Identify which cell holds the provided text, then report its [x, y] central coordinate. 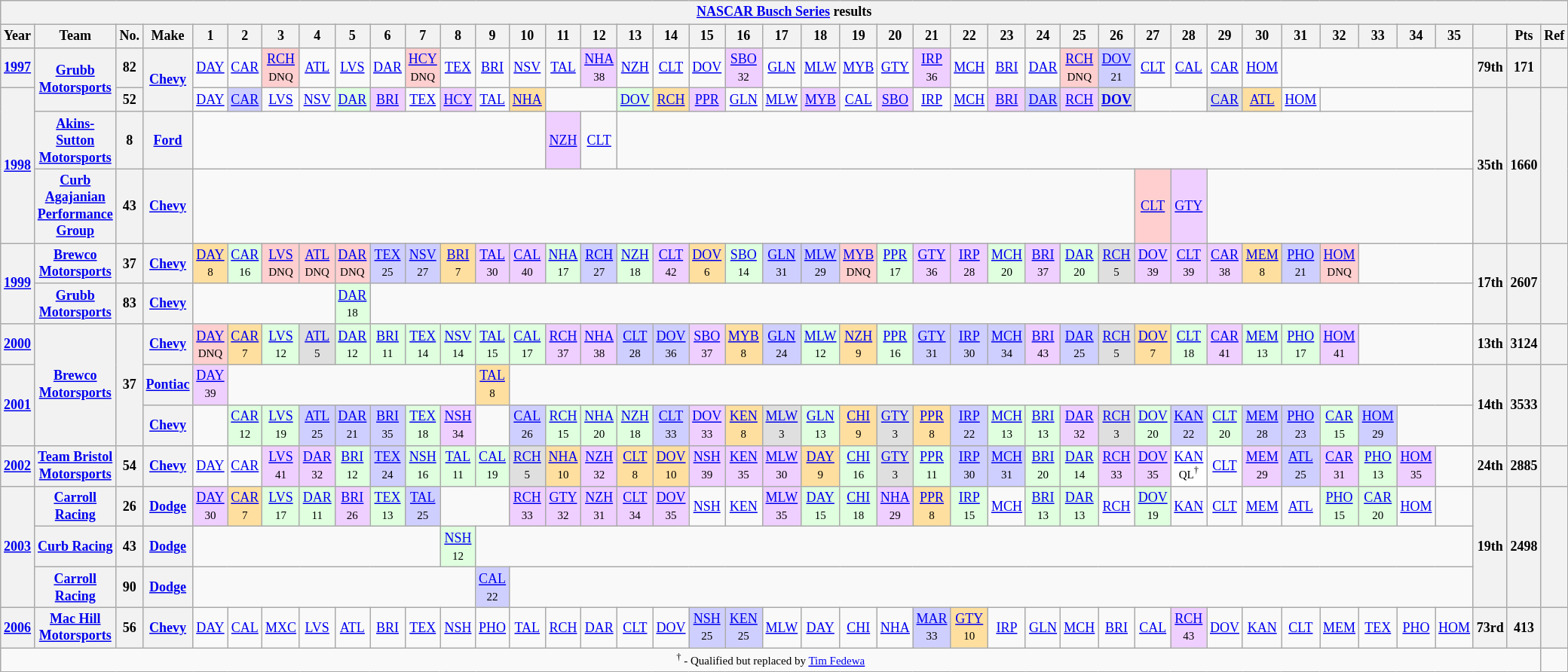
LVS19 [281, 425]
17 [781, 36]
90 [130, 588]
HCY [458, 99]
ATL5 [317, 344]
IRP15 [969, 506]
Year [18, 36]
HOM35 [1416, 466]
413 [1524, 628]
DOV20 [1153, 425]
2000 [18, 344]
NSH34 [458, 425]
24th [1490, 466]
1 [210, 36]
33 [1378, 36]
NHA20 [599, 425]
5 [353, 36]
KANQL† [1189, 466]
DAR13 [1080, 506]
MCH31 [1007, 466]
2003 [18, 547]
BRI26 [353, 506]
KAN22 [1189, 425]
ATLDNQ [317, 264]
KEN8 [744, 425]
HCYDNQ [422, 68]
19 [859, 36]
1999 [18, 283]
CLT18 [1189, 344]
BRI12 [353, 466]
NHA29 [896, 506]
PPR11 [932, 466]
10 [527, 36]
83 [130, 304]
1660 [1524, 166]
GTY31 [932, 344]
RCH15 [563, 425]
DAR20 [1080, 264]
GTY36 [932, 264]
MEM8 [1262, 264]
NZH32 [599, 466]
TEX24 [387, 466]
RCH37 [563, 344]
CAR41 [1225, 344]
NSV27 [422, 264]
Ref [1554, 36]
35th [1490, 166]
TAL30 [493, 264]
CAR20 [1378, 506]
25 [1080, 36]
TEX13 [387, 506]
TAL8 [493, 385]
MLW30 [781, 466]
CHI9 [859, 425]
DAR11 [317, 506]
20 [896, 36]
PPR17 [896, 264]
DOV21 [1117, 68]
CLT28 [635, 344]
TAL15 [493, 344]
15 [707, 36]
RCH43 [1189, 628]
LVS41 [281, 466]
Mac Hill Motorsports [75, 628]
79th [1490, 68]
GLN24 [781, 344]
MCH13 [1007, 425]
MEM29 [1262, 466]
54 [130, 466]
GTY10 [969, 628]
MEM13 [1262, 344]
MLW3 [781, 425]
HOM29 [1378, 425]
DAY15 [820, 506]
CAL40 [527, 264]
22 [969, 36]
NSH39 [707, 466]
9 [493, 36]
4 [317, 36]
CAR12 [245, 425]
DAR14 [1080, 466]
Curb Agajanian Performance Group [75, 206]
2002 [18, 466]
DOV19 [1153, 506]
† - Qualified but replaced by Tim Fedewa [770, 660]
TAL25 [422, 506]
21 [932, 36]
CHI18 [859, 506]
BRI35 [387, 425]
171 [1524, 68]
56 [130, 628]
82 [130, 68]
TEX14 [422, 344]
MCH34 [1007, 344]
GLN13 [820, 425]
RCH27 [599, 264]
MEM28 [1262, 425]
11 [563, 36]
13th [1490, 344]
BRI20 [1043, 466]
32 [1340, 36]
Akins-Sutton Motorsports [75, 140]
28 [1189, 36]
DAR25 [1080, 344]
CAR16 [245, 264]
1998 [18, 166]
BRI43 [1043, 344]
TEX18 [422, 425]
HOMDNQ [1340, 264]
52 [130, 99]
IRP36 [932, 68]
No. [130, 36]
DAY9 [820, 466]
2498 [1524, 547]
MLW35 [781, 506]
35 [1455, 36]
LVS12 [281, 344]
Make [167, 36]
DOV7 [1153, 344]
CLT42 [671, 264]
NSH16 [422, 466]
Pontiac [167, 385]
DOV36 [671, 344]
17th [1490, 283]
34 [1416, 36]
CAL17 [527, 344]
CAR15 [1340, 425]
DAY30 [210, 506]
27 [1153, 36]
KEN35 [744, 466]
2 [245, 36]
DOV39 [1153, 264]
TAL11 [458, 466]
PHO17 [1301, 344]
DAR21 [353, 425]
12 [599, 36]
MLW12 [820, 344]
KEN25 [744, 628]
NZH9 [859, 344]
CAL26 [527, 425]
MLW29 [820, 264]
2885 [1524, 466]
LVSDNQ [281, 264]
TEX25 [387, 264]
NSH25 [707, 628]
MCH20 [1007, 264]
NSV14 [458, 344]
7 [422, 36]
SBO32 [744, 68]
1997 [18, 68]
18 [820, 36]
PHO21 [1301, 264]
CLT8 [635, 466]
29 [1225, 36]
PHO15 [1340, 506]
Curb Racing [75, 547]
DOV33 [707, 425]
23 [1007, 36]
CLT39 [1189, 264]
CHI [859, 628]
31 [1301, 36]
13 [635, 36]
HOM41 [1340, 344]
DARDNQ [353, 264]
Pts [1524, 36]
BRI11 [387, 344]
GLN31 [781, 264]
3124 [1524, 344]
MYBDNQ [859, 264]
BRI7 [458, 264]
SBO [896, 99]
14 [671, 36]
3 [281, 36]
73rd [1490, 628]
MXC [281, 628]
LVS17 [281, 506]
PHO13 [1378, 466]
NHA17 [563, 264]
CAR31 [1340, 466]
MAR33 [932, 628]
RCH3 [1117, 425]
30 [1262, 36]
19th [1490, 547]
CAL22 [493, 588]
NSH12 [458, 547]
DAR12 [353, 344]
6 [387, 36]
2607 [1524, 283]
MYB8 [744, 344]
Team [75, 36]
2006 [18, 628]
DOV6 [707, 264]
CAL19 [493, 466]
PHO23 [1301, 425]
SBO37 [707, 344]
24 [1043, 36]
Ford [167, 140]
PPR16 [896, 344]
Team Bristol Motorsports [75, 466]
3533 [1524, 405]
IRP22 [969, 425]
BRI37 [1043, 264]
2001 [18, 405]
DAY39 [210, 385]
NZH31 [599, 506]
PPR [707, 99]
GTY32 [563, 506]
CLT34 [635, 506]
CLT20 [1225, 425]
14th [1490, 405]
DAR18 [353, 304]
DAY8 [210, 264]
CHI16 [859, 466]
IRP28 [969, 264]
SBO14 [744, 264]
KEN [744, 506]
NHA10 [563, 466]
16 [744, 36]
CLT33 [671, 425]
DAYDNQ [210, 344]
NASCAR Busch Series results [784, 12]
DOV10 [671, 466]
CAR38 [1225, 264]
